Search for the cell housing the specified text and yield its [x, y] center coordinate. 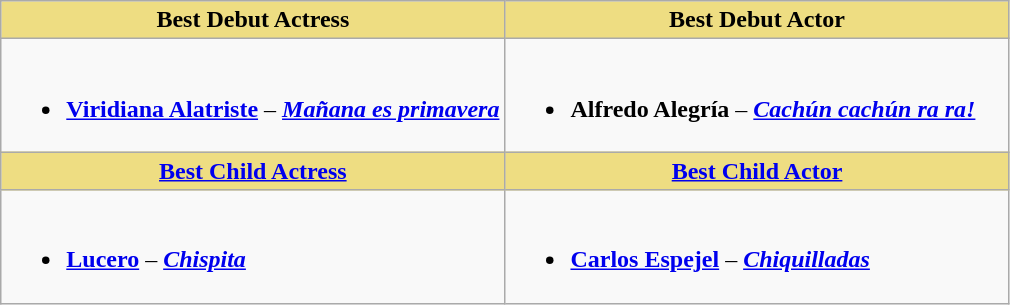
Viridiana Alatriste – Mañana es primavera [253, 96]
Best Debut Actress [253, 20]
Best Debut Actor [757, 20]
Alfredo Alegría – Cachún cachún ra ra! [757, 96]
Best Child Actress [253, 171]
Lucero – Chispita [253, 246]
Best Child Actor [757, 171]
Carlos Espejel – Chiquilladas [757, 246]
